For the text-containing cell, return its midpoint in [x, y] coordinate format. 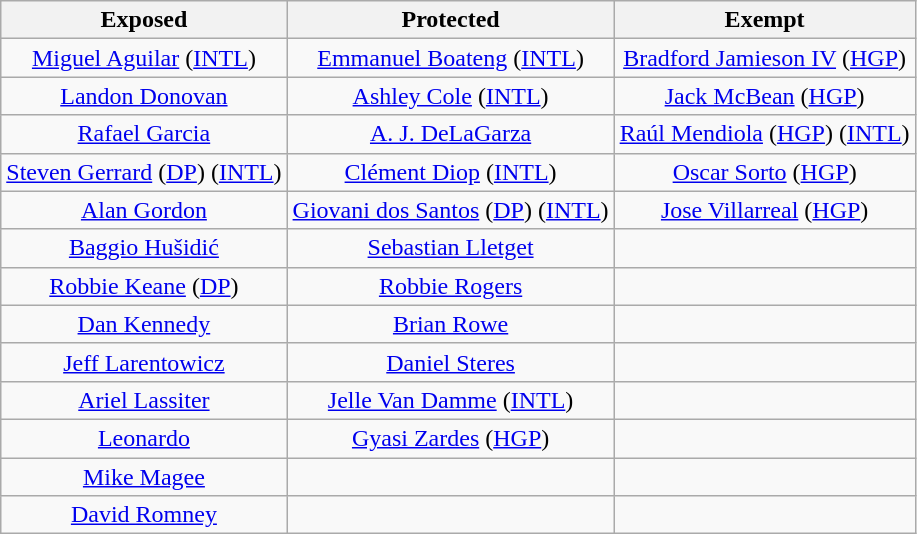
Oscar Sorto (HGP) [764, 172]
Mike Magee [144, 477]
Bradford Jamieson IV (HGP) [764, 58]
Emmanuel Boateng (INTL) [450, 58]
Gyasi Zardes (HGP) [450, 438]
Rafael Garcia [144, 134]
Landon Donovan [144, 96]
Ariel Lassiter [144, 400]
Dan Kennedy [144, 324]
Daniel Steres [450, 362]
Brian Rowe [450, 324]
Robbie Rogers [450, 286]
Giovani dos Santos (DP) (INTL) [450, 210]
Jack McBean (HGP) [764, 96]
Leonardo [144, 438]
Steven Gerrard (DP) (INTL) [144, 172]
Baggio Hušidić [144, 248]
Protected [450, 20]
Ashley Cole (INTL) [450, 96]
Robbie Keane (DP) [144, 286]
Raúl Mendiola (HGP) (INTL) [764, 134]
A. J. DeLaGarza [450, 134]
David Romney [144, 515]
Exposed [144, 20]
Jelle Van Damme (INTL) [450, 400]
Exempt [764, 20]
Clément Diop (INTL) [450, 172]
Sebastian Lletget [450, 248]
Jose Villarreal (HGP) [764, 210]
Alan Gordon [144, 210]
Jeff Larentowicz [144, 362]
Miguel Aguilar (INTL) [144, 58]
